Output the (x, y) coordinate of the center of the cell containing the given text.  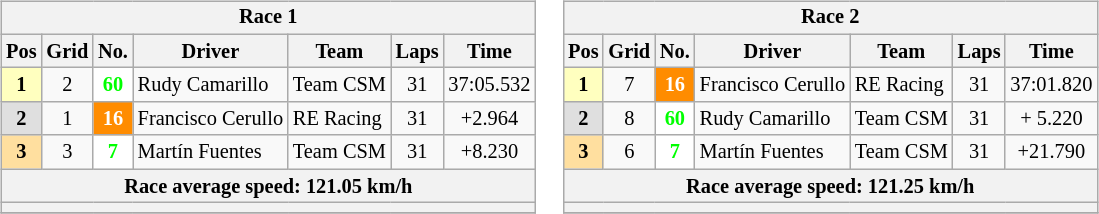
37:05.532 (490, 85)
+8.230 (490, 152)
+21.790 (1051, 152)
Race average speed: 121.05 km/h (268, 186)
+2.964 (490, 119)
Race average speed: 121.25 km/h (830, 186)
+ 5.220 (1051, 119)
Race 1 (268, 18)
37:01.820 (1051, 85)
8 (629, 119)
Race 2 (830, 18)
6 (629, 152)
